Provide the (x, y) coordinate of the cell's center where the given text is located.  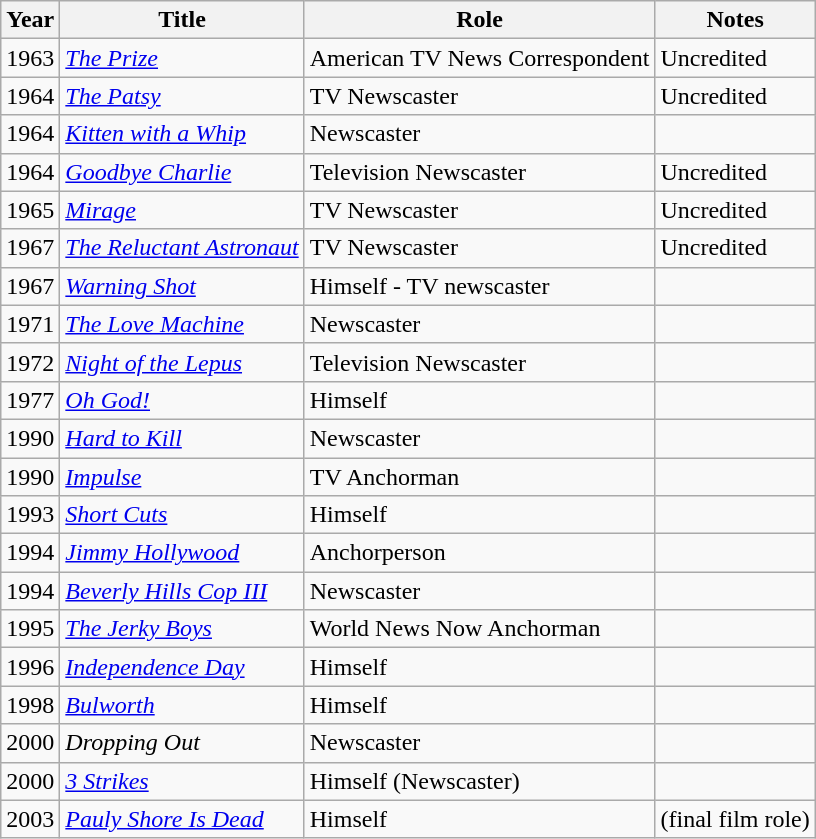
American TV News Correspondent (480, 58)
1998 (30, 705)
Beverly Hills Cop III (182, 591)
Dropping Out (182, 743)
TV Anchorman (480, 477)
1993 (30, 515)
The Love Machine (182, 324)
1965 (30, 210)
1971 (30, 324)
Bulworth (182, 705)
Night of the Lepus (182, 362)
3 Strikes (182, 781)
1972 (30, 362)
The Prize (182, 58)
Pauly Shore Is Dead (182, 819)
1963 (30, 58)
The Reluctant Astronaut (182, 248)
1977 (30, 400)
Oh God! (182, 400)
Jimmy Hollywood (182, 553)
Kitten with a Whip (182, 134)
Title (182, 20)
Himself - TV newscaster (480, 286)
Independence Day (182, 667)
Year (30, 20)
Impulse (182, 477)
The Patsy (182, 96)
Mirage (182, 210)
Hard to Kill (182, 438)
Anchorperson (480, 553)
Notes (735, 20)
Short Cuts (182, 515)
2003 (30, 819)
1995 (30, 629)
The Jerky Boys (182, 629)
Goodbye Charlie (182, 172)
World News Now Anchorman (480, 629)
Warning Shot (182, 286)
(final film role) (735, 819)
1996 (30, 667)
Himself (Newscaster) (480, 781)
Role (480, 20)
